Provide the (x, y) coordinate of the cell's center where the given text is located.  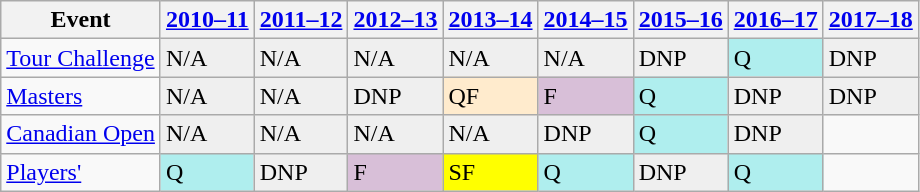
2011–12 (301, 20)
2014–15 (586, 20)
SF (490, 172)
QF (490, 96)
Masters (81, 96)
2010–11 (207, 20)
2012–13 (396, 20)
Canadian Open (81, 134)
2013–14 (490, 20)
Players' (81, 172)
2017–18 (870, 20)
Event (81, 20)
2015–16 (680, 20)
Tour Challenge (81, 58)
2016–17 (776, 20)
